Determine the (X, Y) coordinate at the center of the cell enclosing the given text.  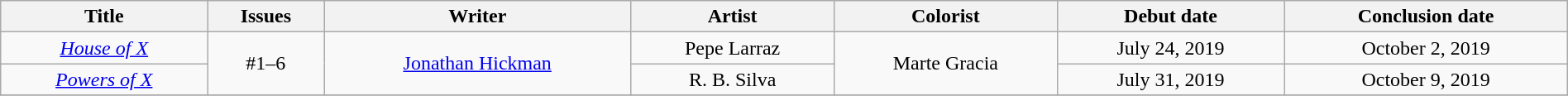
Conclusion date (1426, 17)
Artist (733, 17)
Marte Gracia (946, 64)
House of X (104, 48)
#1–6 (266, 64)
Writer (478, 17)
Jonathan Hickman (478, 64)
Title (104, 17)
Issues (266, 17)
July 24, 2019 (1171, 48)
R. B. Silva (733, 79)
October 9, 2019 (1426, 79)
July 31, 2019 (1171, 79)
October 2, 2019 (1426, 48)
Colorist (946, 17)
Debut date (1171, 17)
Powers of X (104, 79)
Pepe Larraz (733, 48)
